Identify which cell holds the provided text, then report its (X, Y) central coordinate. 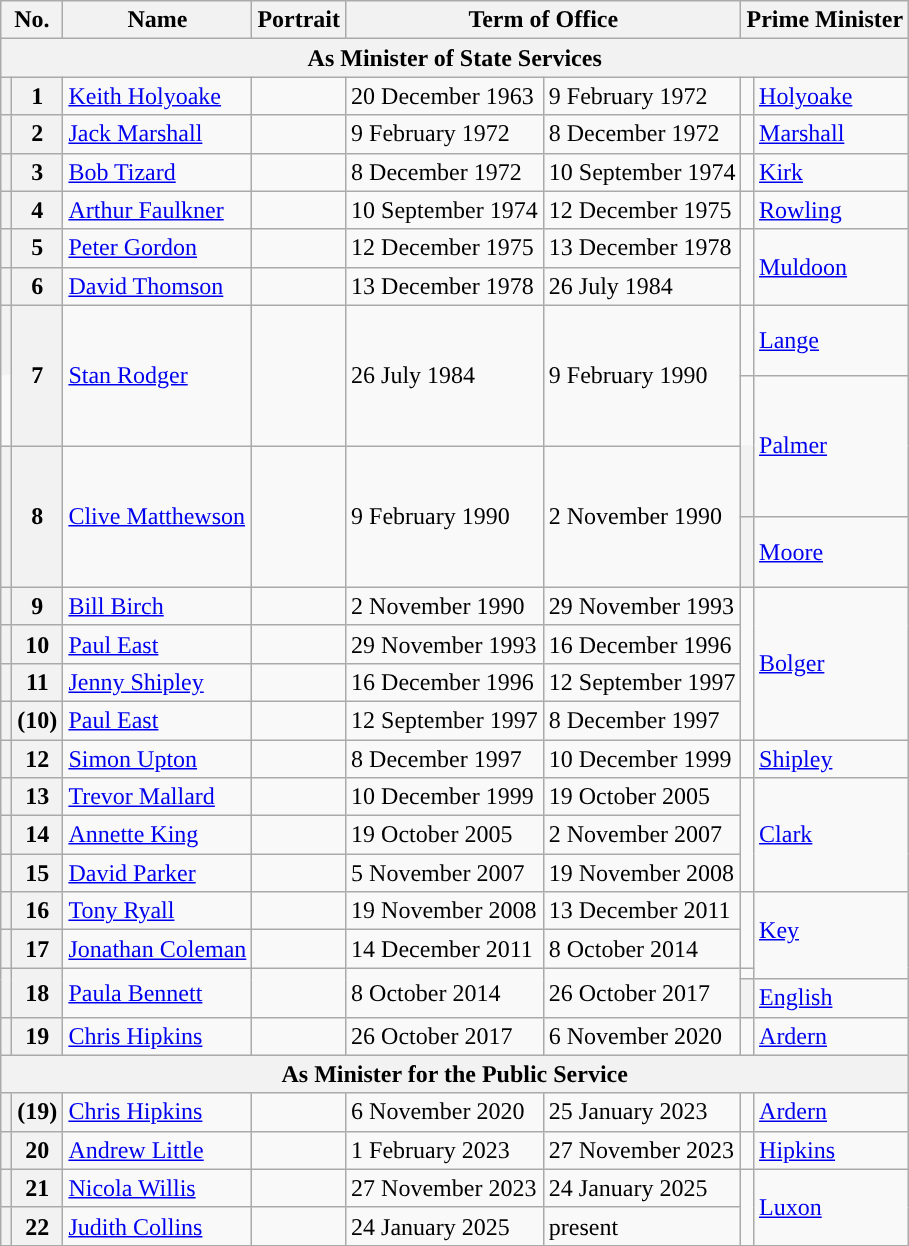
As Minister for the Public Service (455, 1074)
3 (38, 172)
Lange (832, 340)
7 (38, 376)
9 (38, 606)
Holyoake (832, 96)
David Thomson (158, 286)
1 (38, 96)
20 (38, 1150)
5 (38, 248)
18 (38, 992)
Clark (832, 835)
Bill Birch (158, 606)
Palmer (832, 446)
Name (158, 20)
Portrait (299, 20)
4 (38, 210)
15 (38, 873)
Marshall (832, 134)
Clive Matthewson (158, 516)
Paula Bennett (158, 992)
25 January 2023 (642, 1112)
6 (38, 286)
Shipley (832, 759)
David Parker (158, 873)
Term of Office (544, 20)
Simon Upton (158, 759)
Keith Holyoake (158, 96)
Bolger (832, 663)
22 (38, 1226)
Stan Rodger (158, 376)
1 February 2023 (445, 1150)
13 (38, 797)
14 (38, 835)
Trevor Mallard (158, 797)
Jonathan Coleman (158, 949)
2 November 2007 (642, 835)
13 December 2011 (642, 911)
Luxon (832, 1207)
Rowling (832, 210)
10 (38, 644)
Hipkins (832, 1150)
Tony Ryall (158, 911)
2 (38, 134)
14 December 2011 (445, 949)
8 (38, 516)
Jenny Shipley (158, 682)
Nicola Willis (158, 1188)
No. (32, 20)
Andrew Little (158, 1150)
(10) (38, 720)
Judith Collins (158, 1226)
Kirk (832, 172)
5 November 2007 (445, 873)
Arthur Faulkner (158, 210)
present (642, 1226)
Peter Gordon (158, 248)
Key (832, 930)
12 (38, 759)
English (832, 998)
21 (38, 1188)
(19) (38, 1112)
Moore (832, 552)
Annette King (158, 835)
19 (38, 1036)
Bob Tizard (158, 172)
17 (38, 949)
11 (38, 682)
20 December 1963 (445, 96)
Jack Marshall (158, 134)
Prime Minister (825, 20)
Muldoon (832, 267)
As Minister of State Services (455, 58)
16 (38, 911)
